Locate the cell with the specified text and output its [x, y] center coordinate. 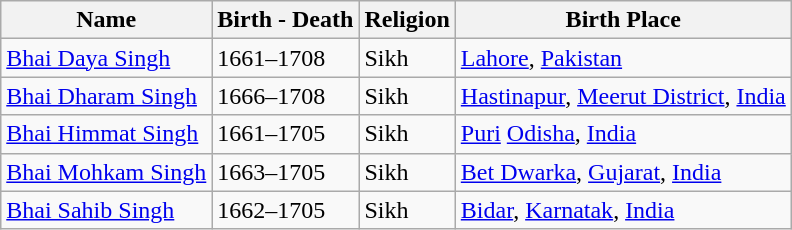
1661–1708 [286, 58]
Lahore, Pakistan [623, 58]
Bidar, Karnatak, India [623, 210]
Birth - Death [286, 20]
Hastinapur, Meerut District, India [623, 96]
1661–1705 [286, 134]
Bhai Daya Singh [106, 58]
1662–1705 [286, 210]
1666–1708 [286, 96]
Bhai Mohkam Singh [106, 172]
Puri Odisha, India [623, 134]
Bhai Himmat Singh [106, 134]
Name [106, 20]
1663–1705 [286, 172]
Bhai Sahib Singh [106, 210]
Bhai Dharam Singh [106, 96]
Birth Place [623, 20]
Bet Dwarka, Gujarat, India [623, 172]
Religion [407, 20]
